Output the [X, Y] coordinate of the center of the cell containing the given text.  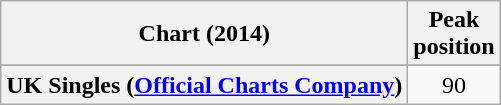
90 [454, 85]
Peakposition [454, 34]
UK Singles (Official Charts Company) [204, 85]
Chart (2014) [204, 34]
